Capture the cell that displays the provided text and extract its [X, Y] central coordinate. 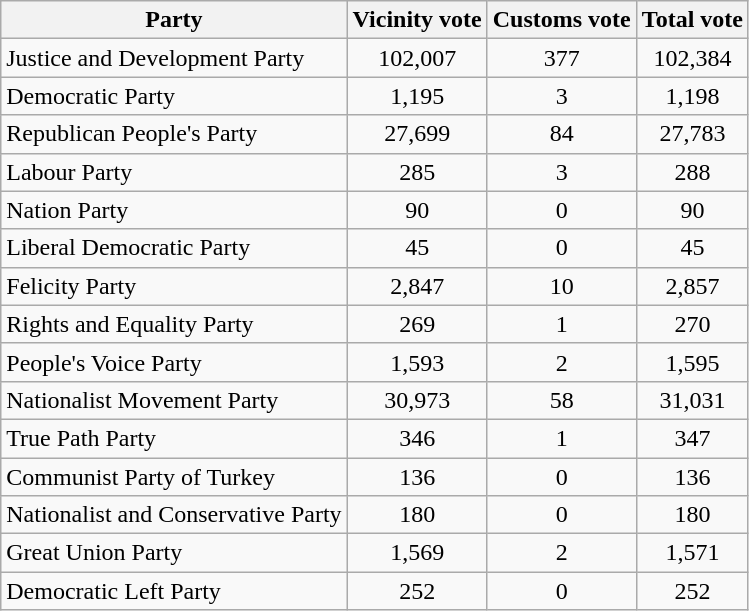
347 [692, 438]
Felicity Party [174, 286]
2,847 [417, 286]
People's Voice Party [174, 362]
58 [562, 400]
Nationalist and Conservative Party [174, 515]
102,007 [417, 58]
269 [417, 324]
27,699 [417, 134]
1,195 [417, 96]
84 [562, 134]
Customs vote [562, 20]
270 [692, 324]
Vicinity vote [417, 20]
Democratic Left Party [174, 591]
27,783 [692, 134]
Labour Party [174, 172]
Nationalist Movement Party [174, 400]
1,595 [692, 362]
1,569 [417, 553]
Communist Party of Turkey [174, 477]
Party [174, 20]
1,571 [692, 553]
285 [417, 172]
346 [417, 438]
True Path Party [174, 438]
Justice and Development Party [174, 58]
2,857 [692, 286]
288 [692, 172]
Republican People's Party [174, 134]
Nation Party [174, 210]
Rights and Equality Party [174, 324]
31,031 [692, 400]
1,593 [417, 362]
Democratic Party [174, 96]
Great Union Party [174, 553]
102,384 [692, 58]
1,198 [692, 96]
Total vote [692, 20]
30,973 [417, 400]
377 [562, 58]
Liberal Democratic Party [174, 248]
10 [562, 286]
